Determine the (X, Y) coordinate at the center of the cell enclosing the given text.  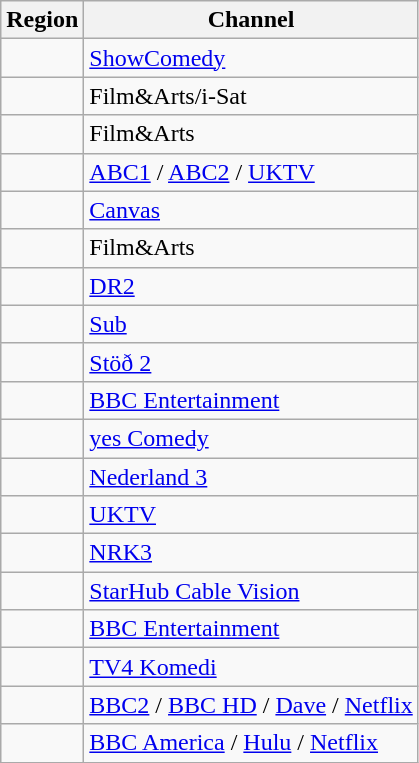
Film&Arts/i-Sat (251, 96)
Canvas (251, 210)
ShowComedy (251, 58)
TV4 Komedi (251, 667)
Region (42, 20)
BBC2 / BBC HD / Dave / Netflix (251, 705)
yes Comedy (251, 438)
StarHub Cable Vision (251, 591)
DR2 (251, 286)
ABC1 / ABC2 / UKTV (251, 172)
NRK3 (251, 553)
BBC America / Hulu / Netflix (251, 743)
Sub (251, 324)
UKTV (251, 515)
Channel (251, 20)
Nederland 3 (251, 477)
Stöð 2 (251, 362)
